Output the [x, y] coordinate of the center of the cell containing the given text.  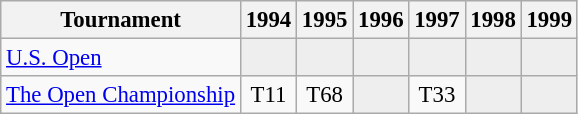
T33 [437, 95]
1996 [381, 20]
T68 [325, 95]
1999 [549, 20]
Tournament [121, 20]
U.S. Open [121, 58]
1998 [493, 20]
1997 [437, 20]
The Open Championship [121, 95]
1995 [325, 20]
1994 [268, 20]
T11 [268, 95]
